Capture the cell that displays the provided text and extract its (X, Y) central coordinate. 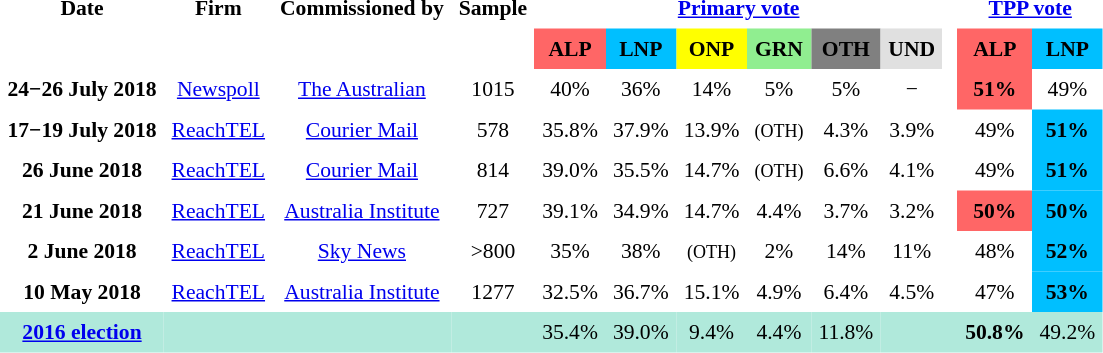
52% (1068, 251)
4.1% (912, 170)
21 June 2018 (82, 210)
35.4% (570, 332)
10 May 2018 (82, 291)
15.1% (712, 291)
6.6% (846, 170)
17−19 July 2018 (82, 129)
The Australian (362, 89)
2 June 2018 (82, 251)
− (912, 89)
39.1% (570, 210)
1277 (492, 291)
3.9% (912, 129)
814 (492, 170)
24−26 July 2018 (82, 89)
40% (570, 89)
Newspoll (218, 89)
13.9% (712, 129)
4.3% (846, 129)
3.7% (846, 210)
1015 (492, 89)
26 June 2018 (82, 170)
Sky News (362, 251)
3.2% (912, 210)
11.8% (846, 332)
38% (640, 251)
49.2% (1068, 332)
48% (995, 251)
6.4% (846, 291)
36.7% (640, 291)
UND (912, 48)
53% (1068, 291)
35.8% (570, 129)
50.8% (995, 332)
34.9% (640, 210)
ONP (712, 48)
4.9% (779, 291)
OTH (846, 48)
11% (912, 251)
36% (640, 89)
9.4% (712, 332)
727 (492, 210)
35% (570, 251)
>800 (492, 251)
578 (492, 129)
GRN (779, 48)
35.5% (640, 170)
4.5% (912, 291)
2016 election (82, 332)
2% (779, 251)
32.5% (570, 291)
47% (995, 291)
37.9% (640, 129)
